Capture the cell that displays the provided text and extract its (X, Y) central coordinate. 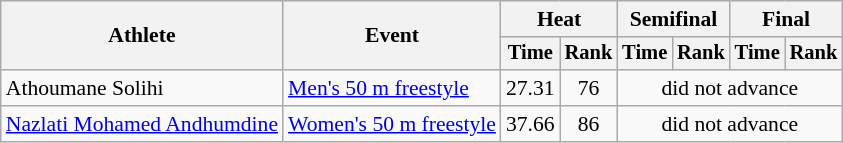
86 (589, 124)
Athlete (142, 36)
Men's 50 m freestyle (392, 88)
Nazlati Mohamed Andhumdine (142, 124)
Event (392, 36)
Semifinal (673, 19)
Women's 50 m freestyle (392, 124)
Heat (559, 19)
Athoumane Solihi (142, 88)
Final (786, 19)
37.66 (530, 124)
76 (589, 88)
27.31 (530, 88)
